Identify which cell holds the provided text, then report its [X, Y] central coordinate. 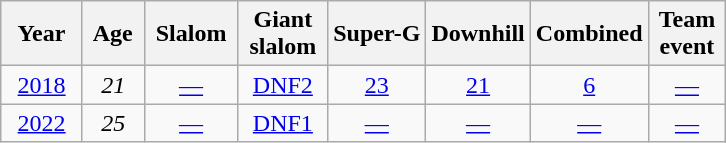
Combined [589, 34]
Slalom [191, 34]
6 [589, 85]
2022 [42, 123]
DNF1 [283, 123]
Downhill [478, 34]
DNF2 [283, 85]
Year [42, 34]
Age [113, 34]
Team event [687, 34]
Giant slalom [283, 34]
Super-G [377, 34]
23 [377, 85]
25 [113, 123]
2018 [42, 85]
